Search for the cell housing the specified text and yield its (x, y) center coordinate. 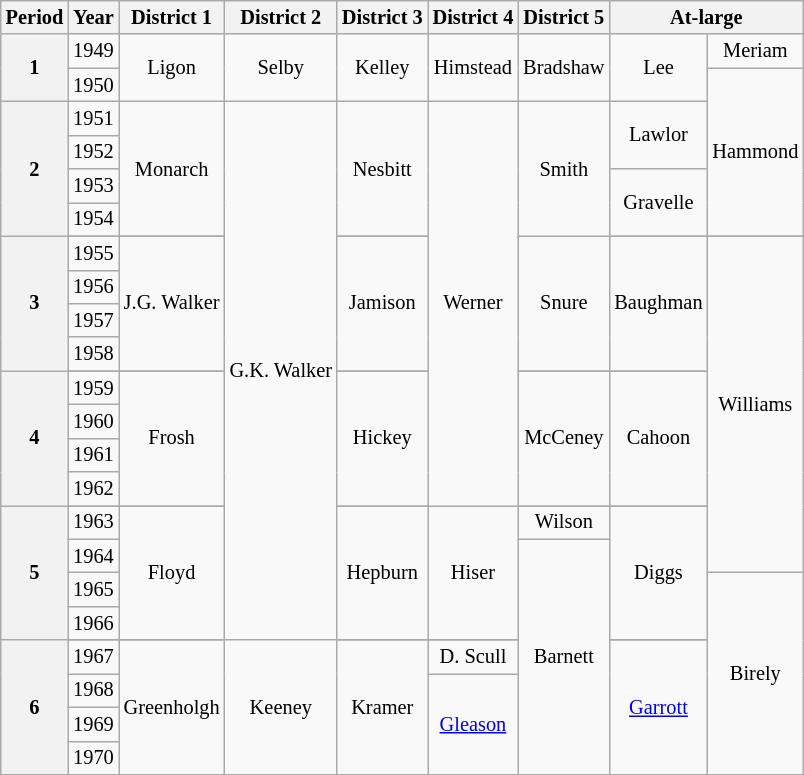
Period (34, 17)
Williams (755, 404)
1951 (93, 118)
1949 (93, 51)
Snure (564, 304)
1957 (93, 320)
Garrott (658, 708)
District 4 (474, 17)
Keeney (281, 708)
Selby (281, 68)
Bradshaw (564, 68)
Nesbitt (382, 168)
D. Scull (474, 657)
1955 (93, 253)
1952 (93, 152)
J.G. Walker (172, 304)
Barnett (564, 657)
Lawlor (658, 134)
Monarch (172, 168)
Kelley (382, 68)
Kramer (382, 708)
Lee (658, 68)
Frosh (172, 438)
1968 (93, 690)
1962 (93, 489)
G.K. Walker (281, 370)
Smith (564, 168)
Himstead (474, 68)
District 2 (281, 17)
1950 (93, 85)
Diggs (658, 572)
Floyd (172, 572)
District 1 (172, 17)
District 3 (382, 17)
1 (34, 68)
1967 (93, 657)
Birely (755, 673)
6 (34, 708)
3 (34, 304)
Hepburn (382, 572)
1961 (93, 455)
Year (93, 17)
Gravelle (658, 202)
Hickey (382, 438)
1966 (93, 623)
Baughman (658, 304)
1958 (93, 354)
1969 (93, 724)
4 (34, 438)
5 (34, 572)
Ligon (172, 68)
Cahoon (658, 438)
Hammond (755, 152)
1960 (93, 421)
District 5 (564, 17)
2 (34, 168)
Meriam (755, 51)
Greenholgh (172, 708)
1956 (93, 287)
Hiser (474, 572)
At-large (706, 17)
1963 (93, 522)
Gleason (474, 724)
McCeney (564, 438)
Werner (474, 303)
1970 (93, 758)
Jamison (382, 304)
1964 (93, 556)
1959 (93, 388)
1953 (93, 186)
Wilson (564, 522)
1954 (93, 219)
1965 (93, 589)
